Capture the cell that displays the provided text and extract its [X, Y] central coordinate. 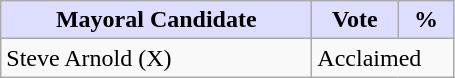
Acclaimed [383, 58]
Steve Arnold (X) [156, 58]
% [426, 20]
Vote [355, 20]
Mayoral Candidate [156, 20]
